Scan for the cell matching the given text and deliver its (X, Y) coordinate at center. 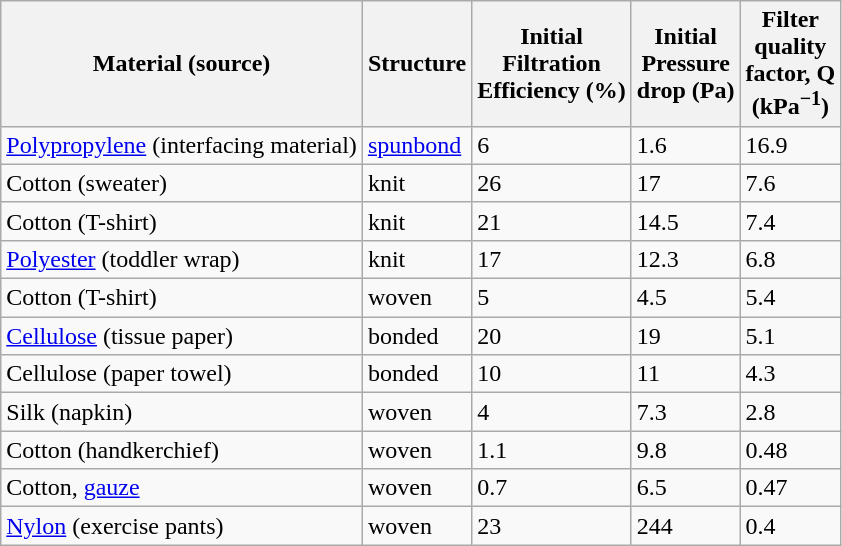
4 (552, 412)
20 (552, 336)
16.9 (790, 145)
Polyester (toddler wrap) (182, 259)
23 (552, 526)
5.4 (790, 298)
Cotton (handkerchief) (182, 450)
6.5 (686, 488)
11 (686, 374)
Structure (416, 64)
7.6 (790, 183)
14.5 (686, 221)
1.1 (552, 450)
12.3 (686, 259)
Silk (napkin) (182, 412)
0.7 (552, 488)
9.8 (686, 450)
5 (552, 298)
Initial Filtration Efficiency (%) (552, 64)
Cellulose (tissue paper) (182, 336)
Cotton (sweater) (182, 183)
19 (686, 336)
6 (552, 145)
6.8 (790, 259)
26 (552, 183)
Filter quality factor, Q (kPa−1) (790, 64)
0.4 (790, 526)
244 (686, 526)
Polypropylene (interfacing material) (182, 145)
10 (552, 374)
Initial Pressure drop (Pa) (686, 64)
Cellulose (paper towel) (182, 374)
5.1 (790, 336)
Cotton, gauze (182, 488)
4.5 (686, 298)
spunbond (416, 145)
Nylon (exercise pants) (182, 526)
21 (552, 221)
4.3 (790, 374)
7.4 (790, 221)
7.3 (686, 412)
2.8 (790, 412)
1.6 (686, 145)
Material (source) (182, 64)
0.48 (790, 450)
0.47 (790, 488)
